From the cell containing the given text, extract its center point as (x, y) coordinate. 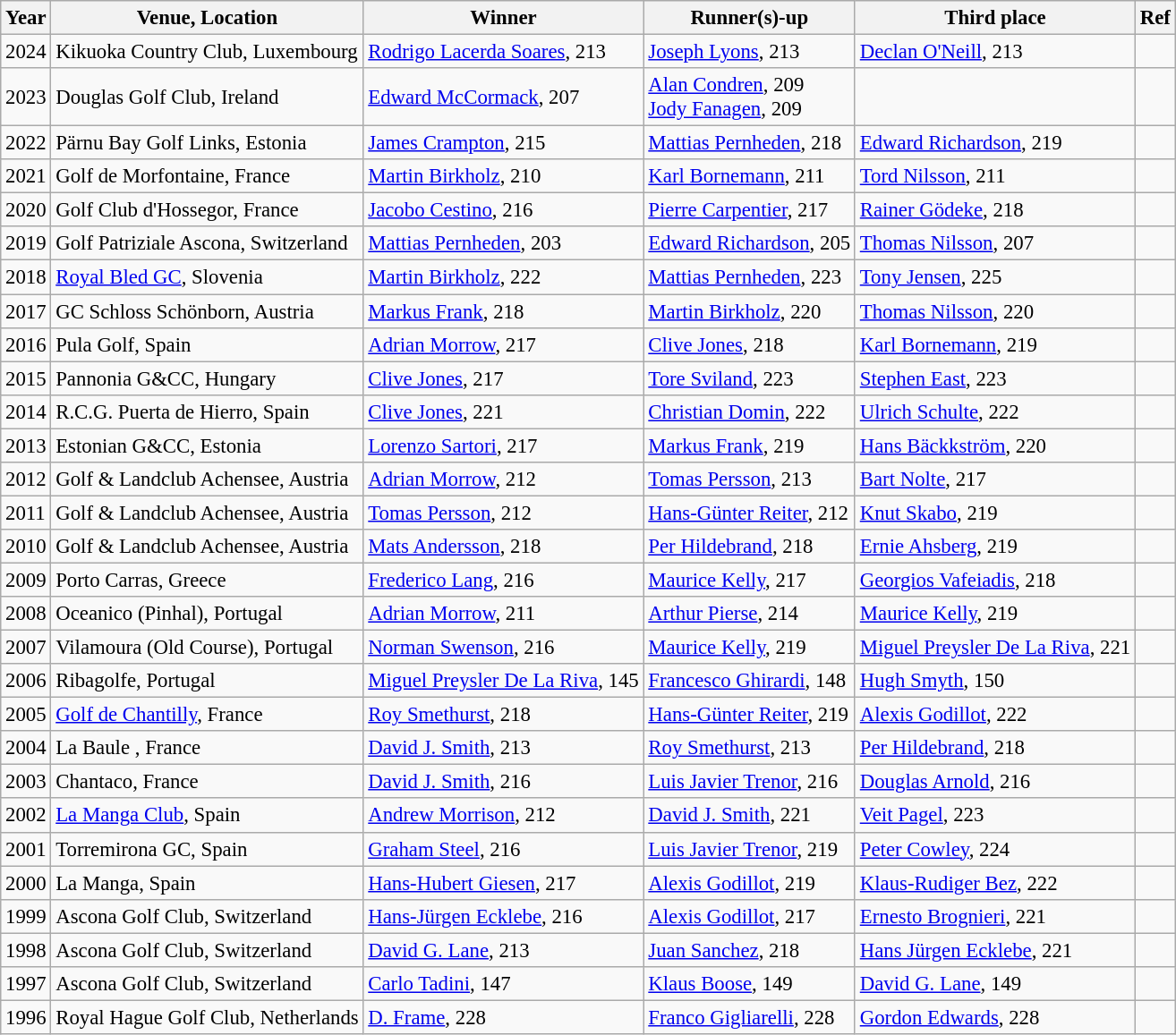
2017 (26, 311)
Porto Carras, Greece (208, 580)
Hans-Günter Reiter, 219 (749, 715)
2002 (26, 816)
Ernesto Brognieri, 221 (995, 916)
Luis Javier Trenor, 216 (749, 782)
2012 (26, 479)
Hans-Hubert Giesen, 217 (503, 883)
2000 (26, 883)
2005 (26, 715)
Golf Patriziale Ascona, Switzerland (208, 244)
Klaus-Rudiger Bez, 222 (995, 883)
D. Frame, 228 (503, 1017)
Peter Cowley, 224 (995, 849)
Hans-Günter Reiter, 212 (749, 513)
Hugh Smyth, 150 (995, 681)
Joseph Lyons, 213 (749, 52)
Winner (503, 18)
2007 (26, 648)
Royal Hague Golf Club, Netherlands (208, 1017)
Tord Nilsson, 211 (995, 176)
Mattias Pernheden, 223 (749, 277)
Edward McCormack, 207 (503, 97)
Tomas Persson, 213 (749, 479)
Torremirona GC, Spain (208, 849)
2004 (26, 748)
2021 (26, 176)
Alan Condren, 209 Jody Fanagen, 209 (749, 97)
Mattias Pernheden, 218 (749, 143)
Francesco Ghirardi, 148 (749, 681)
David J. Smith, 213 (503, 748)
David G. Lane, 213 (503, 950)
Year (26, 18)
Rainer Gödeke, 218 (995, 210)
2006 (26, 681)
Karl Bornemann, 211 (749, 176)
Martin Birkholz, 222 (503, 277)
2008 (26, 614)
Oceanico (Pinhal), Portugal (208, 614)
2013 (26, 445)
Franco Gigliarelli, 228 (749, 1017)
Georgios Vafeiadis, 218 (995, 580)
Clive Jones, 218 (749, 344)
Markus Frank, 219 (749, 445)
Douglas Arnold, 216 (995, 782)
Thomas Nilsson, 207 (995, 244)
Hans-Jürgen Ecklebe, 216 (503, 916)
Jacobo Cestino, 216 (503, 210)
Bart Nolte, 217 (995, 479)
2022 (26, 143)
Pärnu Bay Golf Links, Estonia (208, 143)
Golf Club d'Hossegor, France (208, 210)
Rodrigo Lacerda Soares, 213 (503, 52)
2015 (26, 378)
Maurice Kelly, 217 (749, 580)
Royal Bled GC, Slovenia (208, 277)
Golf de Chantilly, France (208, 715)
Clive Jones, 221 (503, 411)
Pannonia G&CC, Hungary (208, 378)
La Baule , France (208, 748)
Mattias Pernheden, 203 (503, 244)
Pierre Carpentier, 217 (749, 210)
Juan Sanchez, 218 (749, 950)
2019 (26, 244)
Adrian Morrow, 217 (503, 344)
La Manga Club, Spain (208, 816)
Knut Skabo, 219 (995, 513)
2023 (26, 97)
Graham Steel, 216 (503, 849)
Martin Birkholz, 210 (503, 176)
La Manga, Spain (208, 883)
Douglas Golf Club, Ireland (208, 97)
GC Schloss Schönborn, Austria (208, 311)
Stephen East, 223 (995, 378)
Tony Jensen, 225 (995, 277)
Clive Jones, 217 (503, 378)
Tore Sviland, 223 (749, 378)
2011 (26, 513)
Gordon Edwards, 228 (995, 1017)
Adrian Morrow, 212 (503, 479)
Miguel Preysler De La Riva, 145 (503, 681)
Pula Golf, Spain (208, 344)
1999 (26, 916)
Alexis Godillot, 219 (749, 883)
Declan O'Neill, 213 (995, 52)
1997 (26, 984)
Edward Richardson, 205 (749, 244)
Runner(s)-up (749, 18)
Karl Bornemann, 219 (995, 344)
2010 (26, 547)
Thomas Nilsson, 220 (995, 311)
2020 (26, 210)
2018 (26, 277)
David G. Lane, 149 (995, 984)
Tomas Persson, 212 (503, 513)
2024 (26, 52)
Golf de Morfontaine, France (208, 176)
Alexis Godillot, 217 (749, 916)
2009 (26, 580)
Mats Andersson, 218 (503, 547)
David J. Smith, 221 (749, 816)
Christian Domin, 222 (749, 411)
Ribagolfe, Portugal (208, 681)
Klaus Boose, 149 (749, 984)
Adrian Morrow, 211 (503, 614)
James Crampton, 215 (503, 143)
Ernie Ahsberg, 219 (995, 547)
Andrew Morrison, 212 (503, 816)
2014 (26, 411)
Ref (1156, 18)
Frederico Lang, 216 (503, 580)
Veit Pagel, 223 (995, 816)
Miguel Preysler De La Riva, 221 (995, 648)
Hans Jürgen Ecklebe, 221 (995, 950)
Roy Smethurst, 218 (503, 715)
Carlo Tadini, 147 (503, 984)
Kikuoka Country Club, Luxembourg (208, 52)
1998 (26, 950)
Martin Birkholz, 220 (749, 311)
Edward Richardson, 219 (995, 143)
2016 (26, 344)
1996 (26, 1017)
Third place (995, 18)
R.C.G. Puerta de Hierro, Spain (208, 411)
Alexis Godillot, 222 (995, 715)
David J. Smith, 216 (503, 782)
Norman Swenson, 216 (503, 648)
Arthur Pierse, 214 (749, 614)
Estonian G&CC, Estonia (208, 445)
2001 (26, 849)
Chantaco, France (208, 782)
Venue, Location (208, 18)
Lorenzo Sartori, 217 (503, 445)
Markus Frank, 218 (503, 311)
Luis Javier Trenor, 219 (749, 849)
Vilamoura (Old Course), Portugal (208, 648)
2003 (26, 782)
Ulrich Schulte, 222 (995, 411)
Roy Smethurst, 213 (749, 748)
Hans Bäckkström, 220 (995, 445)
